From the cell containing the given text, extract its center point as [X, Y] coordinate. 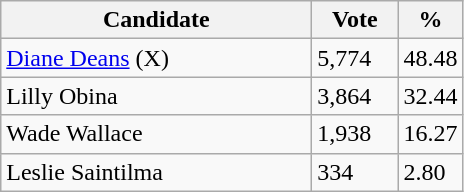
5,774 [355, 58]
3,864 [355, 96]
48.48 [430, 58]
Leslie Saintilma [156, 172]
% [430, 20]
32.44 [430, 96]
16.27 [430, 134]
Candidate [156, 20]
334 [355, 172]
Wade Wallace [156, 134]
Diane Deans (X) [156, 58]
Vote [355, 20]
2.80 [430, 172]
Lilly Obina [156, 96]
1,938 [355, 134]
